Pinpoint the cell where the given text exists, returning its (x, y) midpoint coordinate. 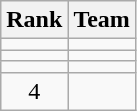
Rank (34, 20)
4 (34, 91)
Team (102, 20)
